Determine the [x, y] coordinate at the center of the cell enclosing the given text.  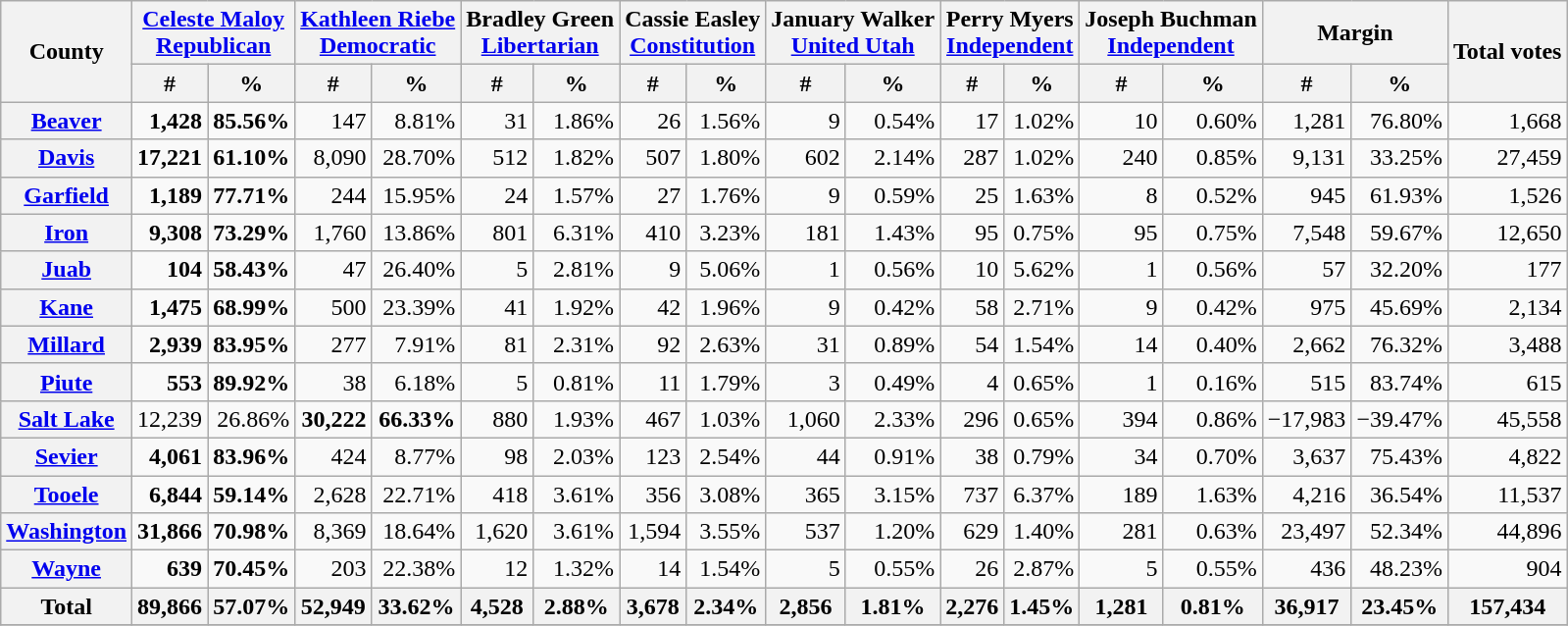
30,222 [333, 419]
4,061 [171, 456]
5.62% [1041, 270]
1.92% [577, 307]
801 [497, 233]
61.93% [1400, 195]
189 [1122, 494]
2.88% [577, 606]
61.10% [251, 158]
2,134 [1507, 307]
83.96% [251, 456]
3 [806, 382]
3.08% [726, 494]
68.99% [251, 307]
33.62% [416, 606]
89,866 [171, 606]
2.71% [1041, 307]
277 [333, 344]
2,856 [806, 606]
904 [1507, 569]
44 [806, 456]
County [67, 51]
1.57% [577, 195]
9,308 [171, 233]
1.56% [726, 121]
59.14% [251, 494]
203 [333, 569]
880 [497, 419]
0.63% [1212, 532]
181 [806, 233]
6,844 [171, 494]
553 [171, 382]
26.86% [251, 419]
2,628 [333, 494]
58.43% [251, 270]
Joseph BuchmanIndependent [1171, 33]
75.43% [1400, 456]
76.32% [1400, 344]
81 [497, 344]
12,650 [1507, 233]
1,760 [333, 233]
Wayne [67, 569]
2.63% [726, 344]
7.91% [416, 344]
6.18% [416, 382]
356 [653, 494]
7,548 [1306, 233]
1,620 [497, 532]
0.86% [1212, 419]
83.95% [251, 344]
Total [67, 606]
23.45% [1400, 606]
615 [1507, 382]
52.34% [1400, 532]
59.67% [1400, 233]
Davis [67, 158]
−17,983 [1306, 419]
89.92% [251, 382]
0.40% [1212, 344]
−39.47% [1400, 419]
394 [1122, 419]
410 [653, 233]
4,528 [497, 606]
73.29% [251, 233]
602 [806, 158]
1.81% [892, 606]
3.55% [726, 532]
45.69% [1400, 307]
27,459 [1507, 158]
507 [653, 158]
24 [497, 195]
83.74% [1400, 382]
0.49% [892, 382]
1.03% [726, 419]
1,594 [653, 532]
12 [497, 569]
32.20% [1400, 270]
1,189 [171, 195]
27 [653, 195]
85.56% [251, 121]
5.06% [726, 270]
1.79% [726, 382]
Salt Lake [67, 419]
41 [497, 307]
0.89% [892, 344]
467 [653, 419]
1,060 [806, 419]
1.40% [1041, 532]
1,668 [1507, 121]
Millard [67, 344]
3,488 [1507, 344]
4 [973, 382]
629 [973, 532]
123 [653, 456]
0.60% [1212, 121]
0.59% [892, 195]
98 [497, 456]
57.07% [251, 606]
18.64% [416, 532]
January WalkerUnited Utah [853, 33]
34 [1122, 456]
76.80% [1400, 121]
1,526 [1507, 195]
1.32% [577, 569]
1.20% [892, 532]
Perry MyersIndependent [1010, 33]
0.16% [1212, 382]
2,939 [171, 344]
58 [973, 307]
975 [1306, 307]
8,090 [333, 158]
0.91% [892, 456]
244 [333, 195]
4,822 [1507, 456]
31,866 [171, 532]
36,917 [1306, 606]
25 [973, 195]
22.38% [416, 569]
4,216 [1306, 494]
2.33% [892, 419]
44,896 [1507, 532]
296 [973, 419]
1.43% [892, 233]
240 [1122, 158]
8.77% [416, 456]
1,475 [171, 307]
8,369 [333, 532]
23,497 [1306, 532]
737 [973, 494]
Celeste MaloyRepublican [214, 33]
3.23% [726, 233]
1,428 [171, 121]
2.54% [726, 456]
147 [333, 121]
436 [1306, 569]
28.70% [416, 158]
48.23% [1400, 569]
Margin [1355, 33]
2,276 [973, 606]
54 [973, 344]
0.54% [892, 121]
500 [333, 307]
Kane [67, 307]
2.31% [577, 344]
12,239 [171, 419]
15.95% [416, 195]
Washington [67, 532]
2.03% [577, 456]
Bradley GreenLibertarian [540, 33]
3,678 [653, 606]
2.87% [1041, 569]
0.85% [1212, 158]
22.71% [416, 494]
Garfield [67, 195]
1.45% [1041, 606]
1.76% [726, 195]
9,131 [1306, 158]
45,558 [1507, 419]
Tooele [67, 494]
92 [653, 344]
26.40% [416, 270]
Piute [67, 382]
0.79% [1041, 456]
6.37% [1041, 494]
0.70% [1212, 456]
1.80% [726, 158]
287 [973, 158]
365 [806, 494]
Beaver [67, 121]
6.31% [577, 233]
2.34% [726, 606]
8.81% [416, 121]
177 [1507, 270]
23.39% [416, 307]
537 [806, 532]
66.33% [416, 419]
2.14% [892, 158]
515 [1306, 382]
70.98% [251, 532]
424 [333, 456]
11,537 [1507, 494]
104 [171, 270]
157,434 [1507, 606]
Total votes [1507, 51]
639 [171, 569]
17 [973, 121]
3.15% [892, 494]
2,662 [1306, 344]
1.82% [577, 158]
2.81% [577, 270]
1.96% [726, 307]
17,221 [171, 158]
42 [653, 307]
281 [1122, 532]
Juab [67, 270]
Kathleen RiebeDemocratic [379, 33]
512 [497, 158]
8 [1122, 195]
1.93% [577, 419]
13.86% [416, 233]
57 [1306, 270]
Cassie EasleyConstitution [692, 33]
11 [653, 382]
Iron [67, 233]
0.52% [1212, 195]
52,949 [333, 606]
1.86% [577, 121]
3,637 [1306, 456]
33.25% [1400, 158]
Sevier [67, 456]
418 [497, 494]
77.71% [251, 195]
47 [333, 270]
36.54% [1400, 494]
945 [1306, 195]
70.45% [251, 569]
